Search for the cell housing the specified text and yield its (X, Y) center coordinate. 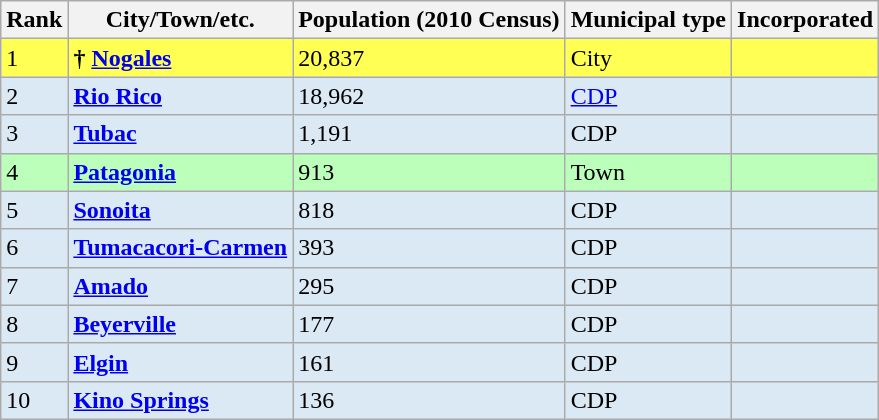
3 (34, 134)
4 (34, 172)
7 (34, 286)
Town (648, 172)
Tumacacori-Carmen (180, 248)
Kino Springs (180, 400)
20,837 (429, 58)
Rio Rico (180, 96)
9 (34, 362)
1,191 (429, 134)
Incorporated (806, 20)
Patagonia (180, 172)
Beyerville (180, 324)
10 (34, 400)
Elgin (180, 362)
913 (429, 172)
393 (429, 248)
5 (34, 210)
161 (429, 362)
8 (34, 324)
Population (2010 Census) (429, 20)
295 (429, 286)
6 (34, 248)
136 (429, 400)
818 (429, 210)
18,962 (429, 96)
Tubac (180, 134)
Rank (34, 20)
Sonoita (180, 210)
City/Town/etc. (180, 20)
Amado (180, 286)
177 (429, 324)
2 (34, 96)
City (648, 58)
† Nogales (180, 58)
Municipal type (648, 20)
1 (34, 58)
